Detect which cell encompasses the target text, then output its [X, Y] center coordinate. 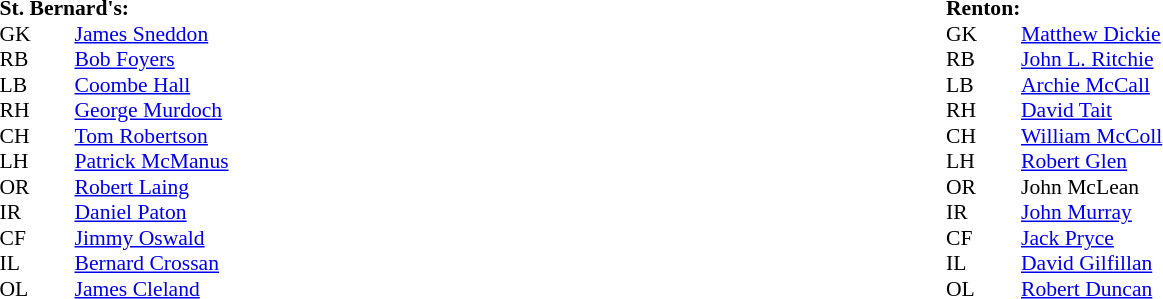
John McLean [1092, 187]
David Tait [1092, 111]
Coombe Hall [151, 85]
Daniel Paton [151, 213]
Robert Laing [151, 187]
John Murray [1092, 213]
David Gilfillan [1092, 263]
Patrick McManus [151, 161]
Jimmy Oswald [151, 238]
Tom Robertson [151, 136]
Robert Glen [1092, 161]
William McColl [1092, 136]
Bernard Crossan [151, 263]
Archie McCall [1092, 85]
Jack Pryce [1092, 238]
Bob Foyers [151, 59]
John L. Ritchie [1092, 59]
James Sneddon [151, 34]
George Murdoch [151, 111]
Matthew Dickie [1092, 34]
